Determine the [X, Y] coordinate at the center of the cell enclosing the given text.  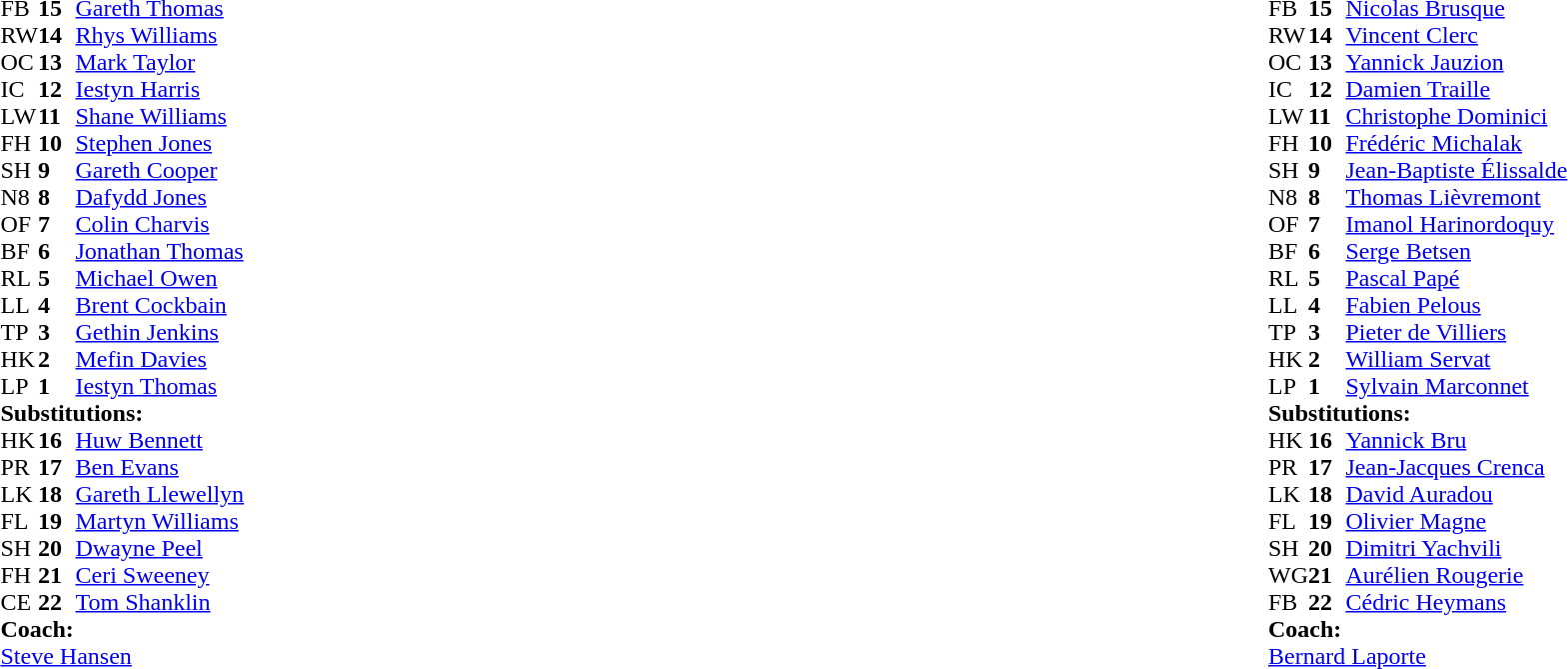
Fabien Pelous [1456, 306]
Damien Traille [1456, 90]
Rhys Williams [160, 36]
Steve Hansen [122, 656]
Mefin Davies [160, 360]
Jean-Baptiste Élissalde [1456, 170]
Yannick Jauzion [1456, 62]
Gethin Jenkins [160, 332]
WG [1288, 576]
Sylvain Marconnet [1456, 386]
FB [1288, 602]
Yannick Bru [1456, 440]
Gareth Llewellyn [160, 494]
Dimitri Yachvili [1456, 548]
Frédéric Michalak [1456, 144]
Huw Bennett [160, 440]
Ben Evans [160, 468]
Jonathan Thomas [160, 252]
CE [19, 602]
Aurélien Rougerie [1456, 576]
Serge Betsen [1456, 252]
Iestyn Thomas [160, 386]
Imanol Harinordoquy [1456, 224]
Mark Taylor [160, 62]
Dafydd Jones [160, 198]
Gareth Cooper [160, 170]
Iestyn Harris [160, 90]
Shane Williams [160, 116]
Dwayne Peel [160, 548]
Christophe Dominici [1456, 116]
Colin Charvis [160, 224]
William Servat [1456, 360]
Brent Cockbain [160, 306]
Thomas Lièvremont [1456, 198]
Cédric Heymans [1456, 602]
Michael Owen [160, 278]
Pieter de Villiers [1456, 332]
Vincent Clerc [1456, 36]
Olivier Magne [1456, 522]
Tom Shanklin [160, 602]
Ceri Sweeney [160, 576]
Martyn Williams [160, 522]
David Auradou [1456, 494]
Pascal Papé [1456, 278]
Stephen Jones [160, 144]
Jean-Jacques Crenca [1456, 468]
Bernard Laporte [1417, 656]
